Provide the (X, Y) coordinate of the cell's center where the given text is located.  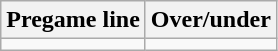
Over/under (210, 20)
Pregame line (74, 20)
